Find where the given text appears and provide that cell's center as (X, Y) coordinate. 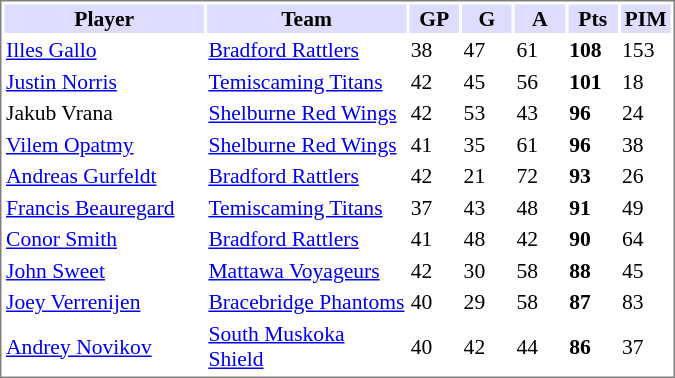
Jakub Vrana (104, 113)
83 (646, 302)
26 (646, 176)
PIM (646, 18)
30 (487, 270)
South Muskoka Shield (306, 347)
90 (593, 239)
Pts (593, 18)
Andreas Gurfeldt (104, 176)
Justin Norris (104, 82)
Francis Beauregard (104, 208)
35 (487, 144)
49 (646, 208)
72 (540, 176)
87 (593, 302)
108 (593, 50)
153 (646, 50)
Joey Verrenijen (104, 302)
Illes Gallo (104, 50)
47 (487, 50)
93 (593, 176)
Andrey Novikov (104, 347)
21 (487, 176)
18 (646, 82)
Bracebridge Phantoms (306, 302)
Vilem Opatmy (104, 144)
86 (593, 347)
88 (593, 270)
53 (487, 113)
91 (593, 208)
Conor Smith (104, 239)
29 (487, 302)
GP (434, 18)
Team (306, 18)
101 (593, 82)
24 (646, 113)
64 (646, 239)
A (540, 18)
G (487, 18)
56 (540, 82)
John Sweet (104, 270)
Mattawa Voyageurs (306, 270)
Player (104, 18)
44 (540, 347)
